Detect which cell encompasses the target text, then output its (x, y) center coordinate. 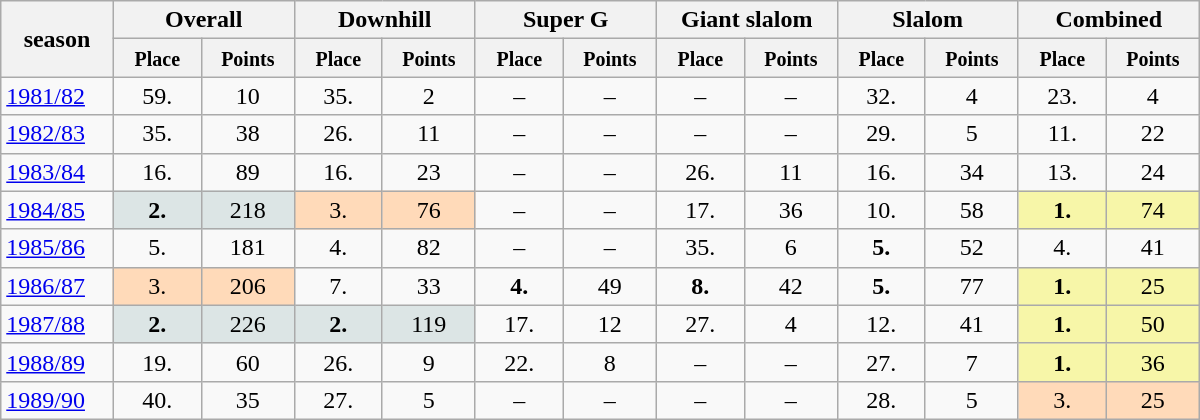
10. (881, 210)
34 (972, 172)
42 (790, 286)
Giant slalom (746, 20)
24 (1152, 172)
1984/85 (57, 210)
35 (248, 400)
2 (428, 96)
23 (428, 172)
1988/89 (57, 362)
7. (338, 286)
181 (248, 248)
6 (790, 248)
76 (428, 210)
119 (428, 324)
89 (248, 172)
28. (881, 400)
58 (972, 210)
1989/90 (57, 400)
29. (881, 134)
Overall (204, 20)
22 (1152, 134)
1987/88 (57, 324)
38 (248, 134)
49 (610, 286)
1981/82 (57, 96)
52 (972, 248)
8 (610, 362)
32. (881, 96)
74 (1152, 210)
Combined (1108, 20)
22. (519, 362)
226 (248, 324)
12. (881, 324)
1982/83 (57, 134)
40. (157, 400)
Slalom (928, 20)
11. (1062, 134)
33 (428, 286)
218 (248, 210)
60 (248, 362)
59. (157, 96)
Downhill (384, 20)
12 (610, 324)
9 (428, 362)
1983/84 (57, 172)
Super G (566, 20)
19. (157, 362)
77 (972, 286)
1986/87 (57, 286)
8. (700, 286)
10 (248, 96)
1985/86 (57, 248)
23. (1062, 96)
82 (428, 248)
206 (248, 286)
7 (972, 362)
13. (1062, 172)
50 (1152, 324)
season (57, 39)
